Pinpoint the cell where the given text exists, returning its (x, y) midpoint coordinate. 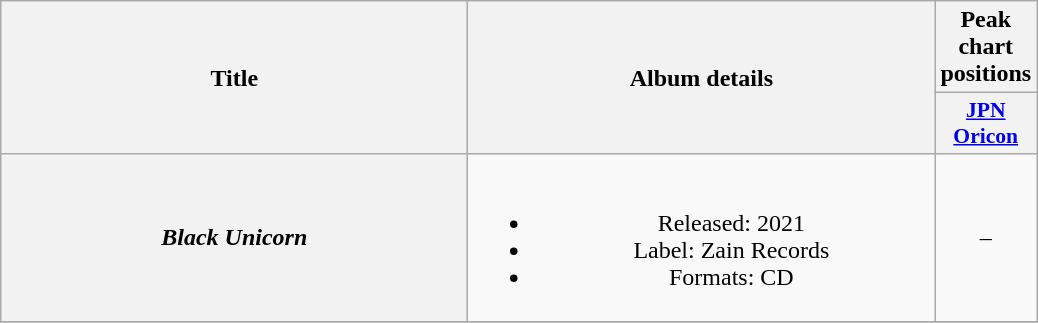
– (986, 238)
Title (234, 78)
JPNOricon (986, 124)
Album details (702, 78)
Released: 2021Label: Zain RecordsFormats: CD (702, 238)
Peakchartpositions (986, 47)
Black Unicorn (234, 238)
